Return (X, Y) of the center of cell containing provided text 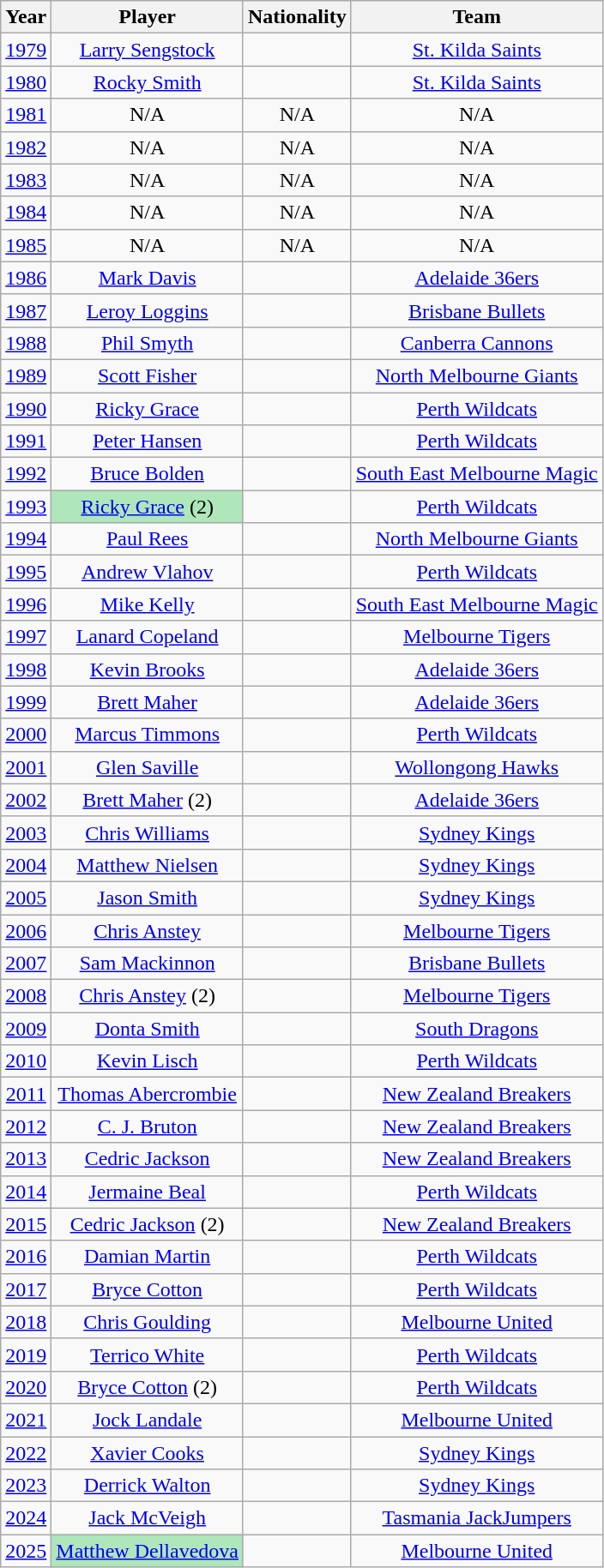
Bruce Bolden (148, 474)
Jack McVeigh (148, 1518)
Damian Martin (148, 1257)
Wollongong Hawks (477, 767)
Rocky Smith (148, 82)
1981 (26, 115)
Chris Goulding (148, 1322)
2005 (26, 898)
1991 (26, 442)
Mike Kelly (148, 604)
2001 (26, 767)
Tasmania JackJumpers (477, 1518)
South Dragons (477, 1029)
Scott Fisher (148, 375)
Ricky Grace (2) (148, 507)
1983 (26, 180)
Jermaine Beal (148, 1192)
Larry Sengstock (148, 50)
Jason Smith (148, 898)
2022 (26, 1453)
1985 (26, 245)
Terrico White (148, 1355)
2007 (26, 964)
1982 (26, 147)
Thomas Abercrombie (148, 1094)
Team (477, 17)
1999 (26, 702)
Matthew Nielsen (148, 865)
Lanard Copeland (148, 637)
Canberra Cannons (477, 343)
Player (148, 17)
2003 (26, 832)
2012 (26, 1126)
2004 (26, 865)
Andrew Vlahov (148, 572)
2021 (26, 1420)
Cedric Jackson (2) (148, 1224)
1994 (26, 539)
1997 (26, 637)
Nationality (297, 17)
Kevin Lisch (148, 1061)
Xavier Cooks (148, 1453)
1998 (26, 670)
Bryce Cotton (148, 1289)
2002 (26, 800)
Chris Anstey (148, 930)
Mark Davis (148, 278)
Chris Williams (148, 832)
2016 (26, 1257)
2008 (26, 996)
1979 (26, 50)
1988 (26, 343)
Chris Anstey (2) (148, 996)
2024 (26, 1518)
2000 (26, 735)
1984 (26, 213)
2015 (26, 1224)
1996 (26, 604)
Phil Smyth (148, 343)
2011 (26, 1094)
Bryce Cotton (2) (148, 1387)
1992 (26, 474)
2018 (26, 1322)
Peter Hansen (148, 442)
2014 (26, 1192)
2023 (26, 1486)
Paul Rees (148, 539)
Year (26, 17)
2013 (26, 1159)
Marcus Timmons (148, 735)
1995 (26, 572)
Glen Saville (148, 767)
Cedric Jackson (148, 1159)
2010 (26, 1061)
Brett Maher (148, 702)
Brett Maher (2) (148, 800)
C. J. Bruton (148, 1126)
Sam Mackinnon (148, 964)
Donta Smith (148, 1029)
2009 (26, 1029)
2017 (26, 1289)
Matthew Dellavedova (148, 1551)
Derrick Walton (148, 1486)
1987 (26, 310)
2025 (26, 1551)
Leroy Loggins (148, 310)
1989 (26, 375)
1986 (26, 278)
2019 (26, 1355)
Kevin Brooks (148, 670)
Ricky Grace (148, 409)
1993 (26, 507)
1980 (26, 82)
1990 (26, 409)
2006 (26, 930)
Jock Landale (148, 1420)
2020 (26, 1387)
